Output the (x, y) coordinate of the center of the cell containing the given text.  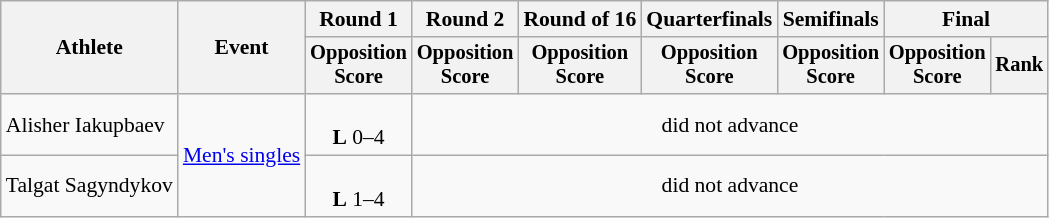
Quarterfinals (709, 19)
Event (242, 48)
Talgat Sagyndykov (90, 186)
L 1–4 (358, 186)
Round 1 (358, 19)
L 0–4 (358, 124)
Men's singles (242, 155)
Round of 16 (580, 19)
Rank (1019, 66)
Alisher Iakupbaev (90, 124)
Athlete (90, 48)
Round 2 (466, 19)
Semifinals (830, 19)
Final (966, 19)
